Find where the given text appears and provide that cell's center as [X, Y] coordinate. 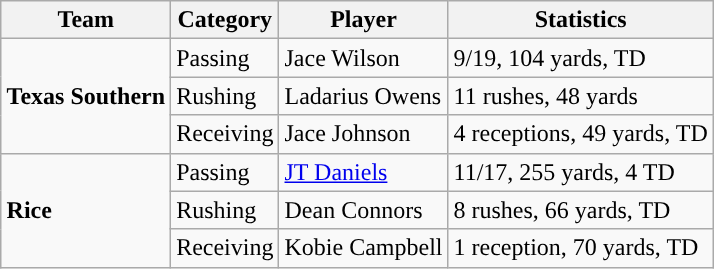
Category [225, 20]
4 receptions, 49 yards, TD [580, 134]
Kobie Campbell [364, 248]
1 reception, 70 yards, TD [580, 248]
11 rushes, 48 yards [580, 96]
Jace Wilson [364, 58]
11/17, 255 yards, 4 TD [580, 172]
Dean Connors [364, 210]
Statistics [580, 20]
Player [364, 20]
Rice [86, 210]
9/19, 104 yards, TD [580, 58]
Texas Southern [86, 96]
Jace Johnson [364, 134]
8 rushes, 66 yards, TD [580, 210]
Ladarius Owens [364, 96]
JT Daniels [364, 172]
Team [86, 20]
